For the text-containing cell, return its midpoint in [X, Y] coordinate format. 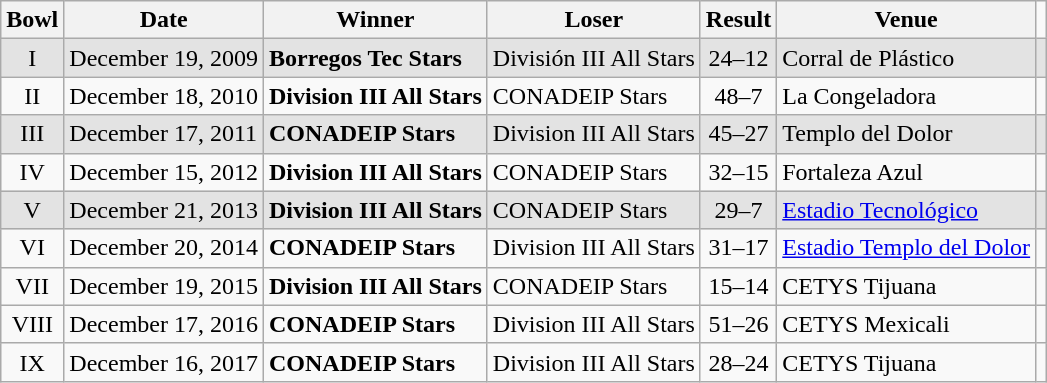
December 15, 2012 [164, 172]
Loser [594, 20]
31–17 [738, 248]
December 19, 2015 [164, 286]
Estadio Tecnológico [906, 210]
Date [164, 20]
51–26 [738, 324]
CETYS Mexicali [906, 324]
32–15 [738, 172]
December 19, 2009 [164, 58]
December 17, 2011 [164, 134]
45–27 [738, 134]
24–12 [738, 58]
V [32, 210]
División III All Stars [594, 58]
Bowl [32, 20]
Estadio Templo del Dolor [906, 248]
I [32, 58]
Corral de Plástico [906, 58]
Result [738, 20]
VII [32, 286]
December 16, 2017 [164, 362]
29–7 [738, 210]
IX [32, 362]
December 17, 2016 [164, 324]
28–24 [738, 362]
IV [32, 172]
Borregos Tec Stars [375, 58]
Winner [375, 20]
15–14 [738, 286]
Venue [906, 20]
December 18, 2010 [164, 96]
II [32, 96]
December 20, 2014 [164, 248]
VI [32, 248]
Templo del Dolor [906, 134]
III [32, 134]
December 21, 2013 [164, 210]
48–7 [738, 96]
VIII [32, 324]
La Congeladora [906, 96]
Fortaleza Azul [906, 172]
